Identify which cell holds the provided text, then report its [X, Y] central coordinate. 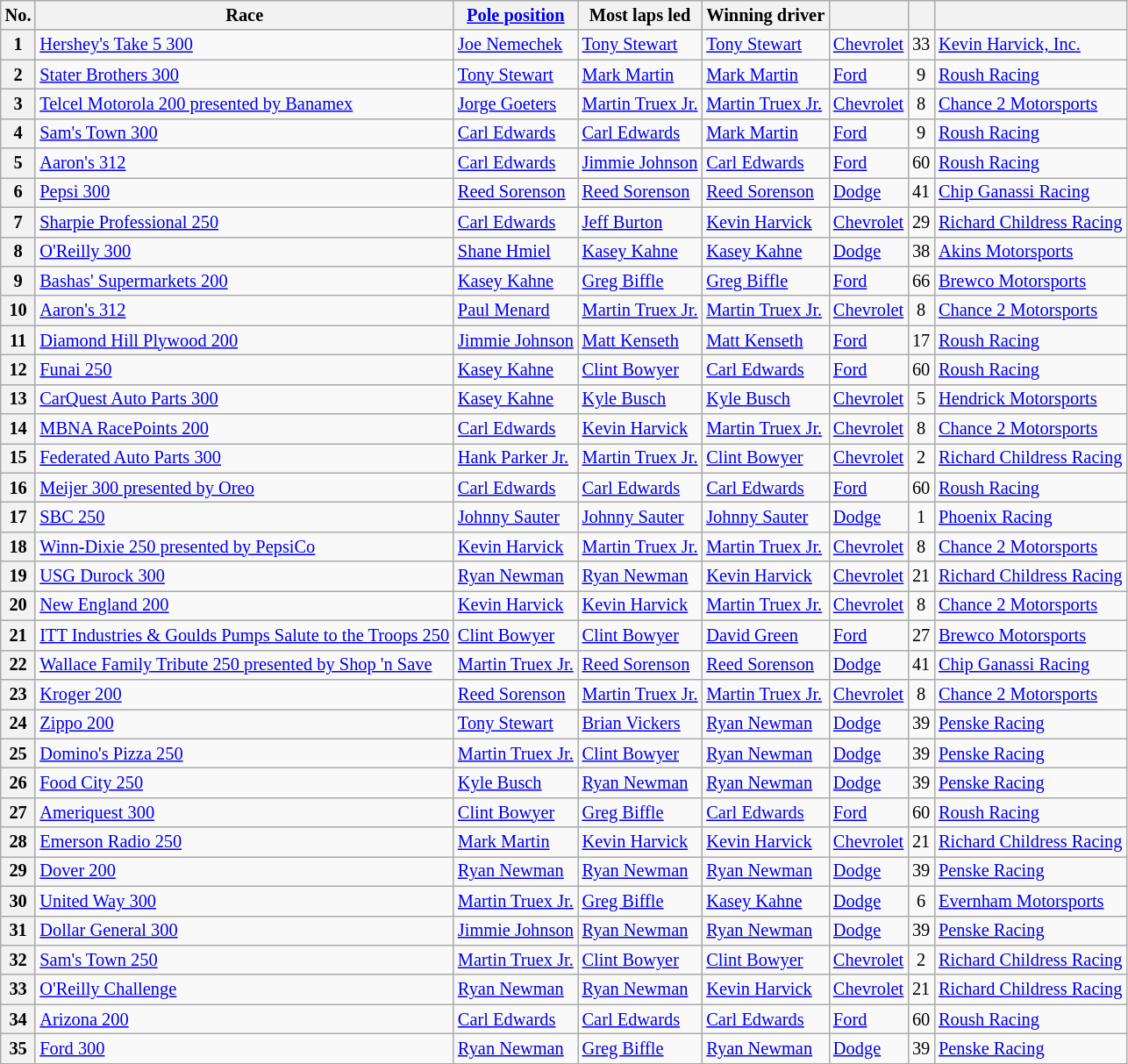
No. [18, 15]
Pepsi 300 [244, 192]
22 [18, 665]
Zippo 200 [244, 724]
18 [18, 546]
CarQuest Auto Parts 300 [244, 399]
New England 200 [244, 605]
Shane Hmiel [516, 252]
Sam's Town 250 [244, 960]
Paul Menard [516, 311]
Sharpie Professional 250 [244, 222]
23 [18, 694]
Ford 300 [244, 1048]
Funai 250 [244, 369]
Stater Brothers 300 [244, 75]
SBC 250 [244, 517]
13 [18, 399]
24 [18, 724]
34 [18, 1019]
Winning driver [765, 15]
11 [18, 340]
10 [18, 311]
7 [18, 222]
USG Durock 300 [244, 576]
O'Reilly 300 [244, 252]
Pole position [516, 15]
12 [18, 369]
Hershey's Take 5 300 [244, 45]
Ameriquest 300 [244, 812]
Brian Vickers [640, 724]
32 [18, 960]
Dover 200 [244, 871]
Kroger 200 [244, 694]
20 [18, 605]
Joe Nemechek [516, 45]
25 [18, 753]
Domino's Pizza 250 [244, 753]
Federated Auto Parts 300 [244, 458]
35 [18, 1048]
Dollar General 300 [244, 931]
Akins Motorsports [1030, 252]
Hank Parker Jr. [516, 458]
Arizona 200 [244, 1019]
66 [921, 281]
ITT Industries & Goulds Pumps Salute to the Troops 250 [244, 635]
Race [244, 15]
Jorge Goeters [516, 104]
United Way 300 [244, 901]
Winn-Dixie 250 presented by PepsiCo [244, 546]
15 [18, 458]
Telcel Motorola 200 presented by Banamex [244, 104]
31 [18, 931]
Hendrick Motorsports [1030, 399]
Evernham Motorsports [1030, 901]
Emerson Radio 250 [244, 842]
3 [18, 104]
Kevin Harvick, Inc. [1030, 45]
David Green [765, 635]
Meijer 300 presented by Oreo [244, 488]
Sam's Town 300 [244, 133]
Most laps led [640, 15]
28 [18, 842]
26 [18, 782]
Diamond Hill Plywood 200 [244, 340]
14 [18, 429]
Food City 250 [244, 782]
19 [18, 576]
Jeff Burton [640, 222]
MBNA RacePoints 200 [244, 429]
38 [921, 252]
O'Reilly Challenge [244, 989]
Bashas' Supermarkets 200 [244, 281]
Wallace Family Tribute 250 presented by Shop 'n Save [244, 665]
30 [18, 901]
4 [18, 133]
16 [18, 488]
Phoenix Racing [1030, 517]
